Output the (x, y) coordinate of the center of the cell containing the given text.  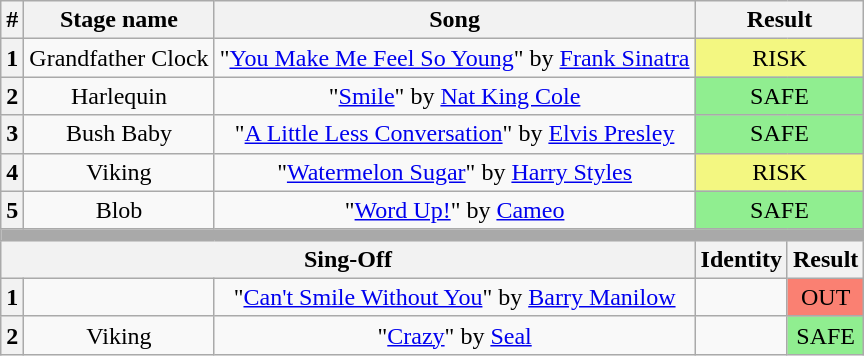
Harlequin (119, 96)
"Can't Smile Without You" by Barry Manilow (454, 297)
"You Make Me Feel So Young" by Frank Sinatra (454, 58)
Stage name (119, 20)
5 (12, 210)
"Smile" by Nat King Cole (454, 96)
"Word Up!" by Cameo (454, 210)
4 (12, 172)
Grandfather Clock (119, 58)
"A Little Less Conversation" by Elvis Presley (454, 134)
# (12, 20)
"Watermelon Sugar" by Harry Styles (454, 172)
Blob (119, 210)
Bush Baby (119, 134)
OUT (825, 297)
Identity (741, 259)
Song (454, 20)
3 (12, 134)
"Crazy" by Seal (454, 335)
Sing-Off (348, 259)
